Locate the cell with the specified text and output its (X, Y) center coordinate. 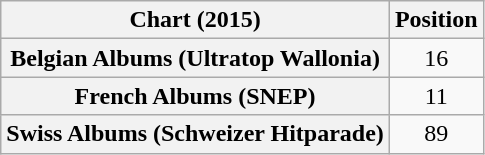
89 (436, 134)
Chart (2015) (196, 20)
11 (436, 96)
French Albums (SNEP) (196, 96)
Belgian Albums (Ultratop Wallonia) (196, 58)
Swiss Albums (Schweizer Hitparade) (196, 134)
Position (436, 20)
16 (436, 58)
